For the text-containing cell, return its midpoint in [X, Y] coordinate format. 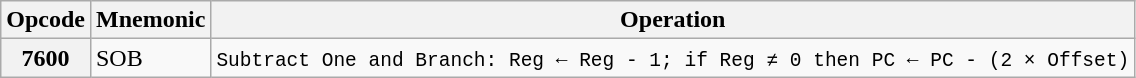
Operation [673, 20]
SOB [150, 58]
Mnemonic [150, 20]
Opcode [46, 20]
7600 [46, 58]
Subtract One and Branch: Reg ← Reg - 1; if Reg ≠ 0 then PC ← PC - (2 × Offset) [673, 58]
